Search for the cell housing the specified text and yield its (x, y) center coordinate. 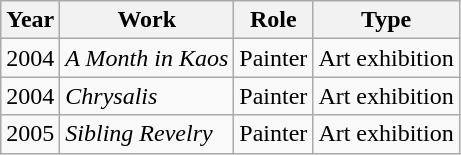
Sibling Revelry (147, 134)
Year (30, 20)
Work (147, 20)
Chrysalis (147, 96)
A Month in Kaos (147, 58)
Type (386, 20)
2005 (30, 134)
Role (274, 20)
